From the cell containing the given text, extract its center point as (x, y) coordinate. 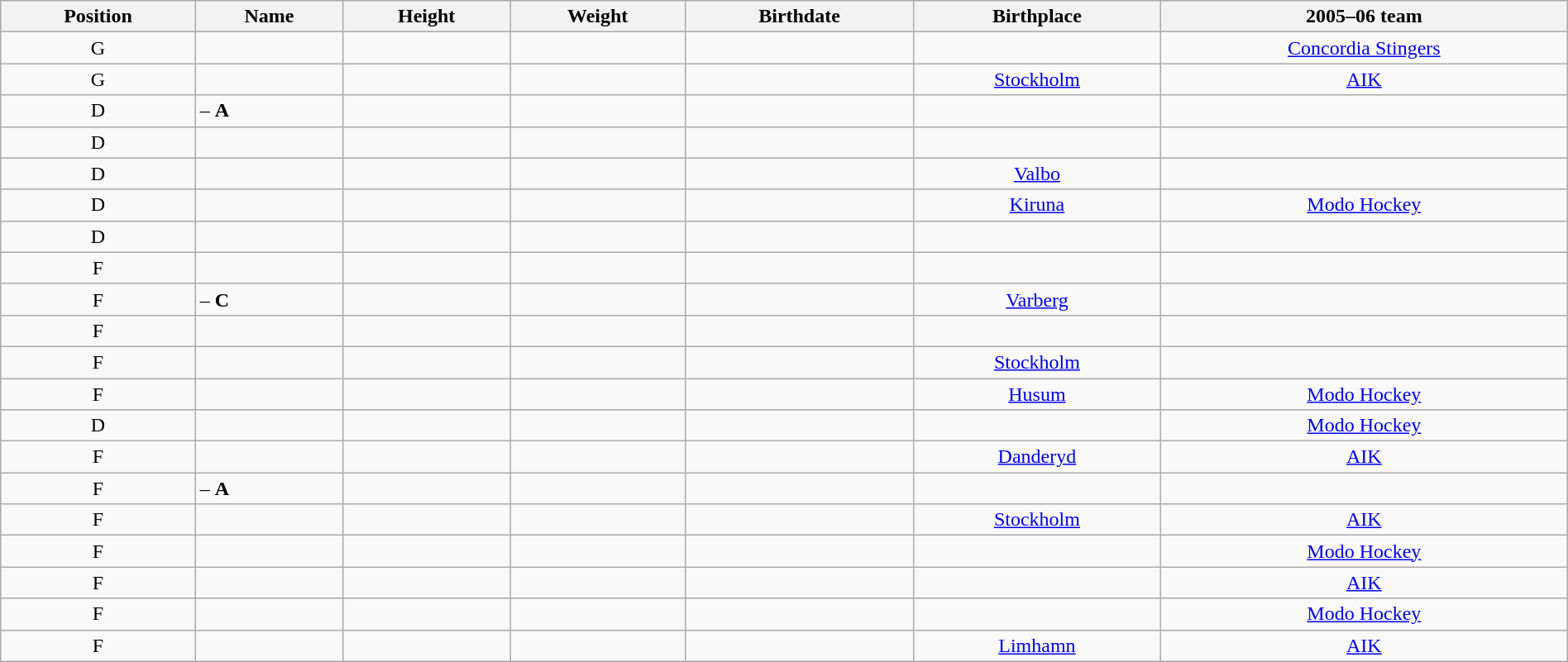
Limhamn (1037, 645)
Danderyd (1037, 457)
2005–06 team (1364, 17)
Birthplace (1037, 17)
Concordia Stingers (1364, 48)
Kiruna (1037, 205)
– C (269, 299)
Birthdate (800, 17)
Husum (1037, 394)
Valbo (1037, 174)
Height (427, 17)
Position (98, 17)
Name (269, 17)
Varberg (1037, 299)
Weight (598, 17)
